Scan for the cell matching the given text and deliver its (X, Y) coordinate at center. 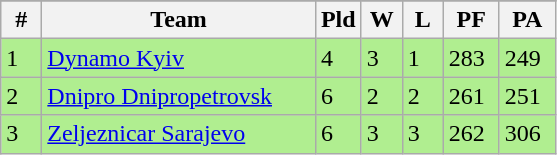
283 (471, 58)
PA (527, 20)
4 (338, 58)
# (22, 20)
W (382, 20)
261 (471, 96)
Team (179, 20)
Dnipro Dnipropetrovsk (179, 96)
Dynamo Kyiv (179, 58)
251 (527, 96)
L (422, 20)
PF (471, 20)
249 (527, 58)
306 (527, 134)
262 (471, 134)
Zeljeznicar Sarajevo (179, 134)
Pld (338, 20)
